Determine the [x, y] coordinate at the center of the cell enclosing the given text.  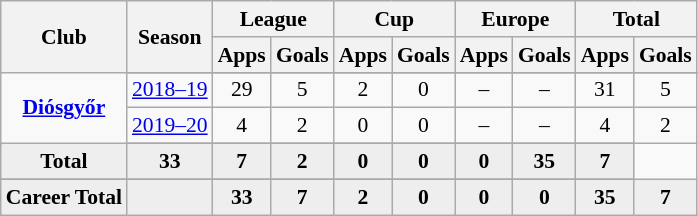
Season [170, 36]
2019–20 [170, 126]
Diósgyőr [64, 108]
Club [64, 36]
Cup [394, 19]
Career Total [64, 197]
League [274, 19]
31 [605, 90]
Europe [516, 19]
29 [242, 90]
2018–19 [170, 90]
